Return [X, Y] of the center of cell containing provided text 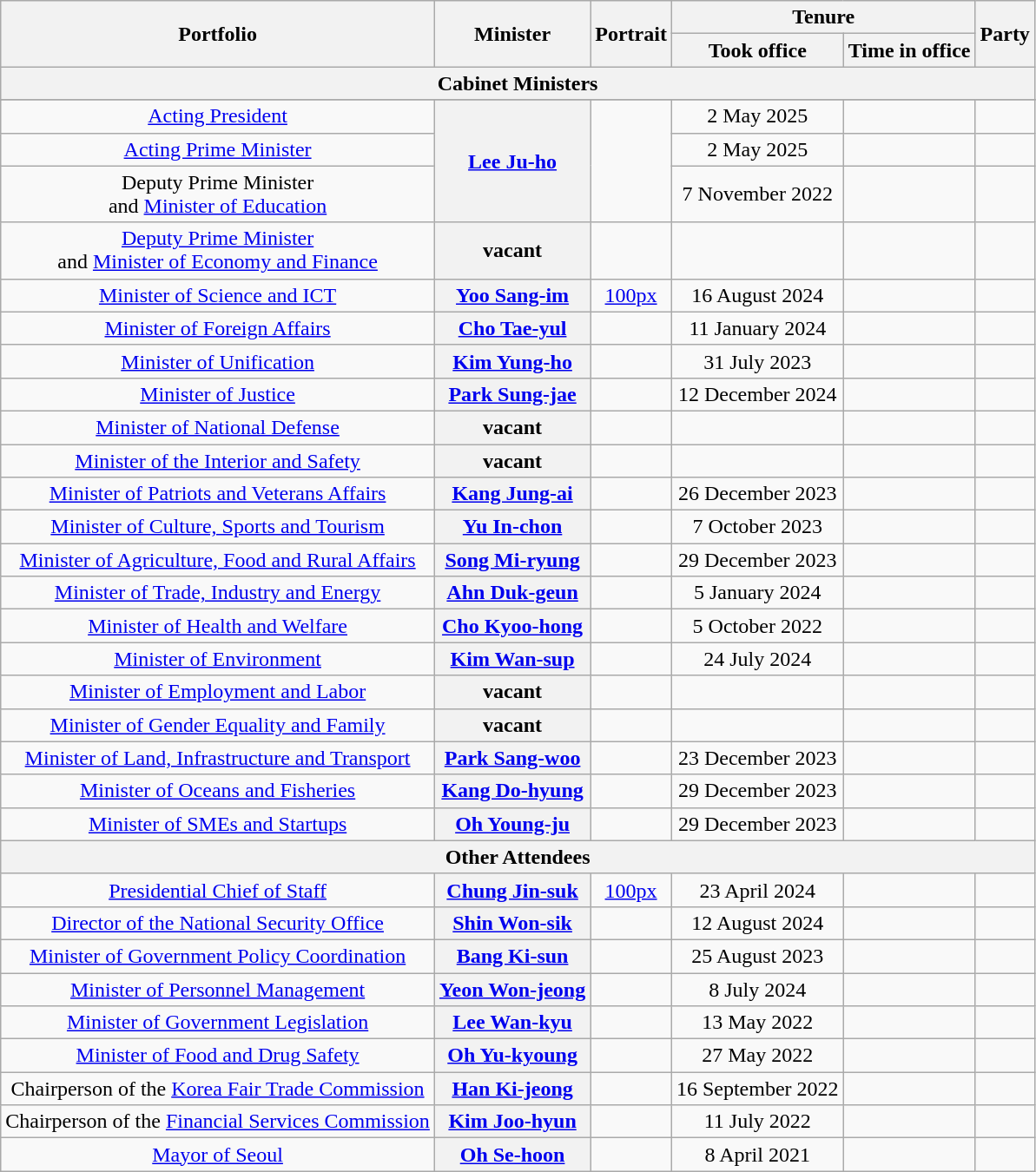
Minister of Employment and Labor [218, 692]
Portrait [631, 34]
26 December 2023 [757, 494]
Cabinet Ministers [518, 83]
Took office [757, 50]
5 January 2024 [757, 593]
24 July 2024 [757, 659]
Portfolio [218, 34]
Director of the National Security Office [218, 923]
Oh Se-hoon [512, 1155]
Acting President [218, 116]
Cho Tae-yul [512, 328]
Minister of Health and Welfare [218, 626]
Minister of SMEs and Startups [218, 824]
7 November 2022 [757, 194]
8 April 2021 [757, 1155]
11 January 2024 [757, 328]
Lee Ju-ho [512, 161]
Park Sung-jae [512, 394]
5 October 2022 [757, 626]
Minister of Land, Infrastructure and Transport [218, 758]
Deputy Prime Minister and Minister of Economy and Finance [218, 250]
11 July 2022 [757, 1122]
Yoo Sang-im [512, 295]
Minister of Personnel Management [218, 989]
Party [1005, 34]
16 August 2024 [757, 295]
Time in office [909, 50]
Minister of Food and Drug Safety [218, 1056]
Mayor of Seoul [218, 1155]
23 April 2024 [757, 890]
Minister of Foreign Affairs [218, 328]
8 July 2024 [757, 989]
Chairperson of the Financial Services Commission [218, 1122]
Shin Won-sik [512, 923]
Park Sang-woo [512, 758]
27 May 2022 [757, 1056]
Kang Jung-ai [512, 494]
Minister of Government Policy Coordination [218, 956]
Oh Yu-kyoung [512, 1056]
Deputy Prime Minister and Minister of Education [218, 194]
12 December 2024 [757, 394]
12 August 2024 [757, 923]
Chung Jin-suk [512, 890]
7 October 2023 [757, 527]
Minister of Environment [218, 659]
Minister [512, 34]
Cho Kyoo-hong [512, 626]
Yu In-chon [512, 527]
Minister of Agriculture, Food and Rural Affairs [218, 560]
Minister of Patriots and Veterans Affairs [218, 494]
Minister of National Defense [218, 427]
Minister of Unification [218, 361]
Song Mi-ryung [512, 560]
Minister of Science and ICT [218, 295]
Tenure [823, 17]
Presidential Chief of Staff [218, 890]
Oh Young-ju [512, 824]
Minister of Trade, Industry and Energy [218, 593]
13 May 2022 [757, 1023]
Han Ki-jeong [512, 1089]
Minister of Gender Equality and Family [218, 725]
Kim Wan-sup [512, 659]
Kim Joo-hyun [512, 1122]
Minister of Justice [218, 394]
Minister of Government Legislation [218, 1023]
Kang Do-hyung [512, 791]
31 July 2023 [757, 361]
23 December 2023 [757, 758]
Yeon Won-jeong [512, 989]
Minister of the Interior and Safety [218, 461]
Chairperson of the Korea Fair Trade Commission [218, 1089]
Minister of Culture, Sports and Tourism [218, 527]
Bang Ki-sun [512, 956]
Ahn Duk-geun [512, 593]
Other Attendees [518, 857]
Kim Yung-ho [512, 361]
Lee Wan-kyu [512, 1023]
25 August 2023 [757, 956]
16 September 2022 [757, 1089]
Acting Prime Minister [218, 149]
Minister of Oceans and Fisheries [218, 791]
